Determine the [X, Y] coordinate at the center of the cell enclosing the given text.  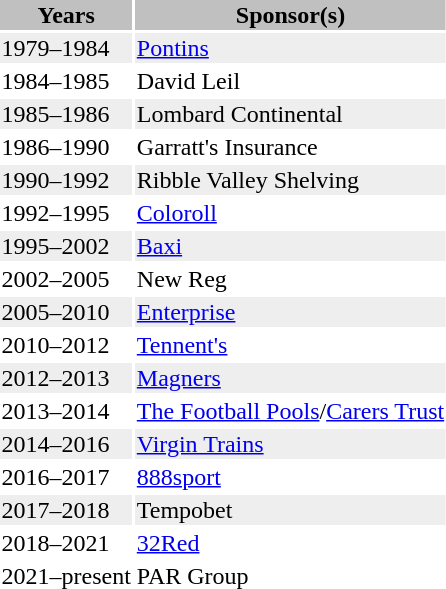
Years [66, 15]
1984–1985 [66, 81]
32Red [290, 543]
1986–1990 [66, 147]
Sponsor(s) [290, 15]
2017–2018 [66, 510]
Tennent's [290, 345]
Ribble Valley Shelving [290, 180]
Coloroll [290, 213]
1992–1995 [66, 213]
Lombard Continental [290, 114]
2002–2005 [66, 279]
Magners [290, 378]
David Leil [290, 81]
2005–2010 [66, 312]
2018–2021 [66, 543]
1995–2002 [66, 246]
2012–2013 [66, 378]
2010–2012 [66, 345]
2013–2014 [66, 411]
Enterprise [290, 312]
Pontins [290, 48]
Baxi [290, 246]
Garratt's Insurance [290, 147]
Tempobet [290, 510]
The Football Pools/Carers Trust [290, 411]
888sport [290, 477]
1990–1992 [66, 180]
2016–2017 [66, 477]
2014–2016 [66, 444]
New Reg [290, 279]
1979–1984 [66, 48]
Virgin Trains [290, 444]
1985–1986 [66, 114]
